Search for the cell housing the specified text and yield its (X, Y) center coordinate. 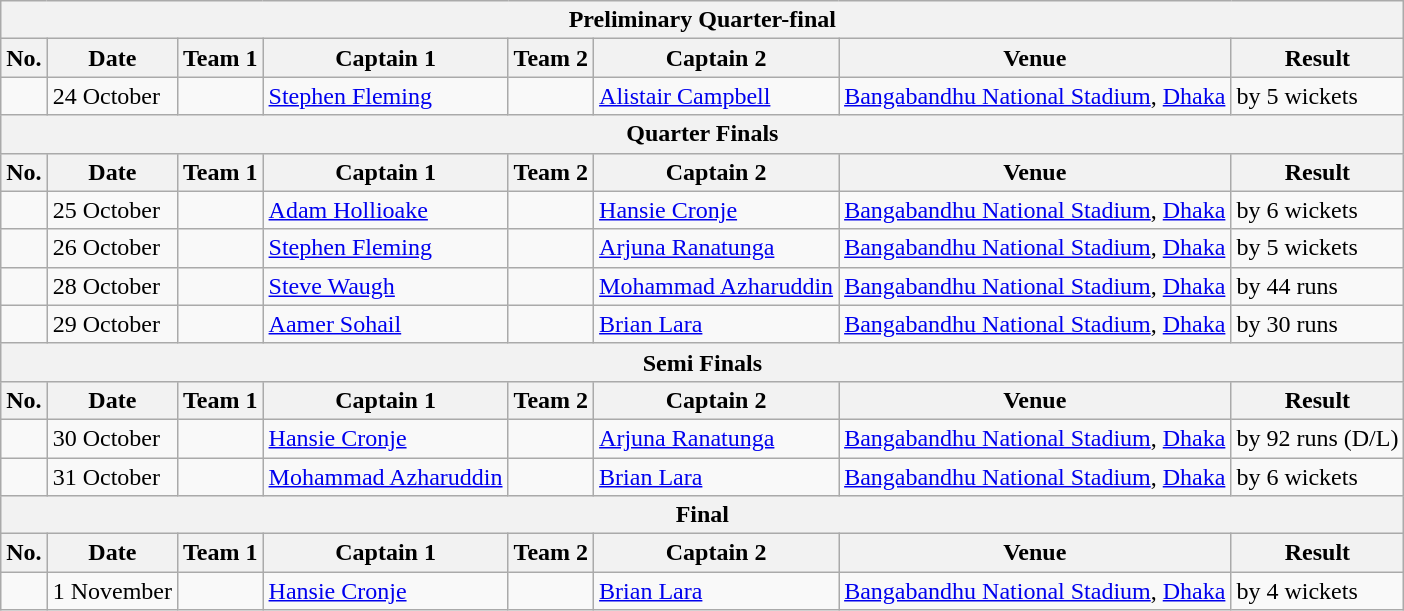
Aamer Sohail (386, 324)
Steve Waugh (386, 286)
29 October (112, 324)
Final (702, 515)
31 October (112, 477)
Preliminary Quarter-final (702, 20)
Quarter Finals (702, 134)
by 44 runs (1318, 286)
30 October (112, 438)
Semi Finals (702, 362)
by 92 runs (D/L) (1318, 438)
25 October (112, 210)
28 October (112, 286)
24 October (112, 96)
by 30 runs (1318, 324)
Alistair Campbell (716, 96)
1 November (112, 591)
Adam Hollioake (386, 210)
26 October (112, 248)
by 4 wickets (1318, 591)
